Capture the cell that displays the provided text and extract its (x, y) central coordinate. 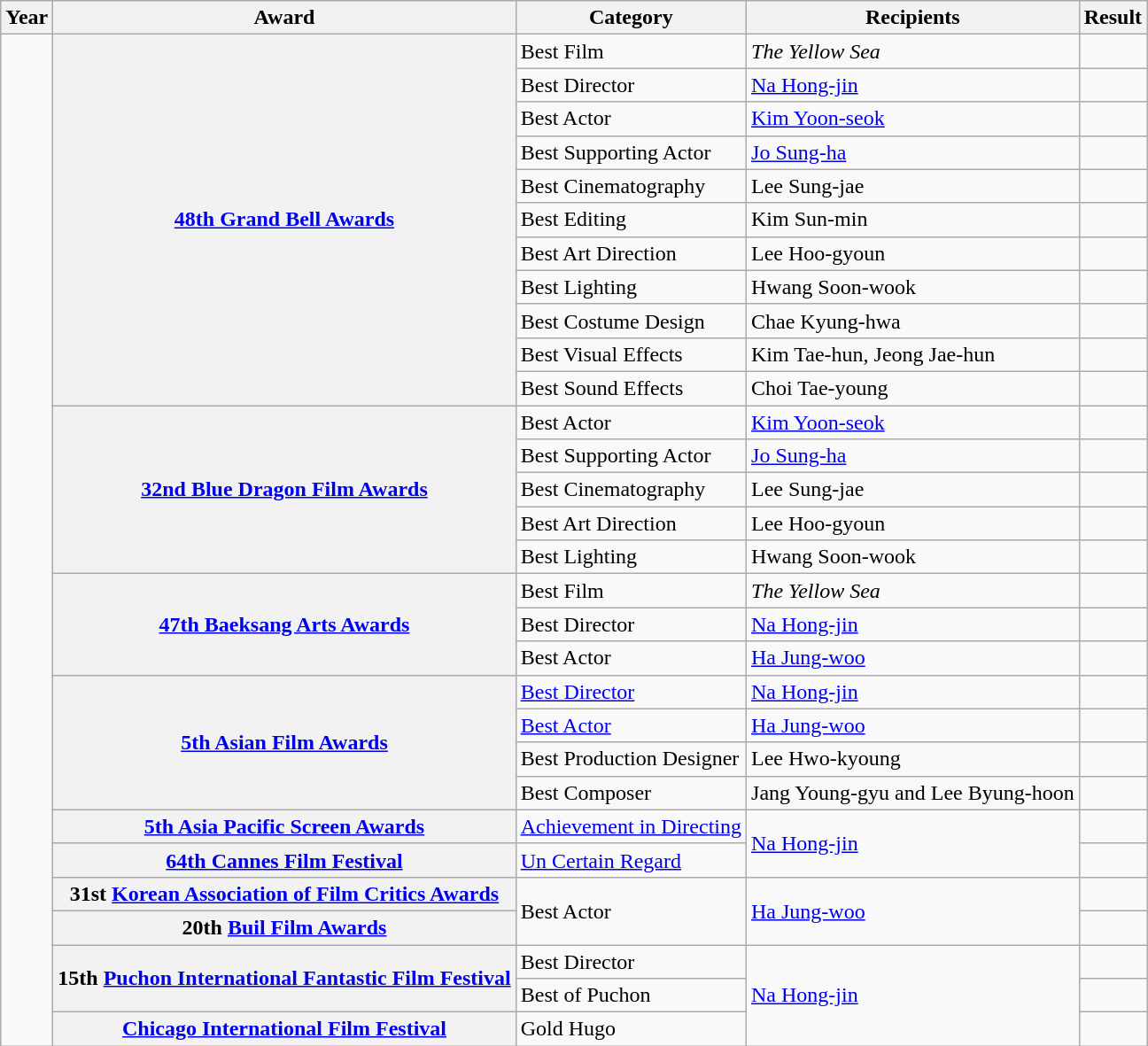
Category (631, 18)
Best of Puchon (631, 996)
15th Puchon International Fantastic Film Festival (284, 978)
Gold Hugo (631, 1029)
Best Sound Effects (631, 388)
48th Grand Bell Awards (284, 220)
31st Korean Association of Film Critics Awards (284, 894)
Jang Young-gyu and Lee Byung-hoon (913, 793)
47th Baeksang Arts Awards (284, 624)
Best Visual Effects (631, 354)
Year (27, 18)
Chae Kyung-hwa (913, 321)
5th Asian Film Awards (284, 742)
Kim Sun-min (913, 220)
Lee Hwo-kyoung (913, 759)
Best Production Designer (631, 759)
Chicago International Film Festival (284, 1029)
64th Cannes Film Festival (284, 860)
Best Editing (631, 220)
32nd Blue Dragon Film Awards (284, 490)
20th Buil Film Awards (284, 927)
Choi Tae-young (913, 388)
Best Costume Design (631, 321)
Best Composer (631, 793)
Result (1113, 18)
Un Certain Regard (631, 860)
Kim Tae-hun, Jeong Jae-hun (913, 354)
Award (284, 18)
5th Asia Pacific Screen Awards (284, 826)
Recipients (913, 18)
Achievement in Directing (631, 826)
